Find where the given text appears and provide that cell's center as [x, y] coordinate. 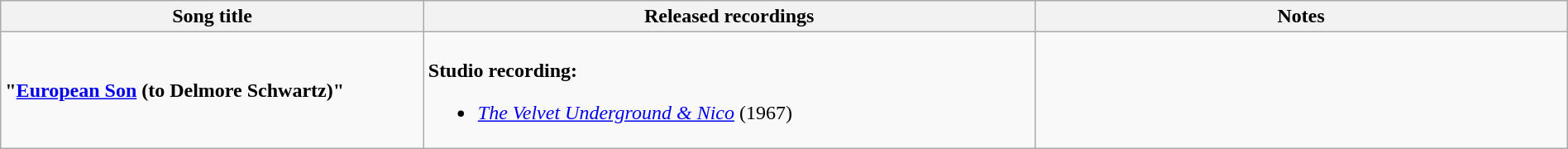
Studio recording:The Velvet Underground & Nico (1967) [729, 90]
Notes [1301, 17]
"European Son (to Delmore Schwartz)" [213, 90]
Song title [213, 17]
Released recordings [729, 17]
